Detect which cell encompasses the target text, then output its [x, y] center coordinate. 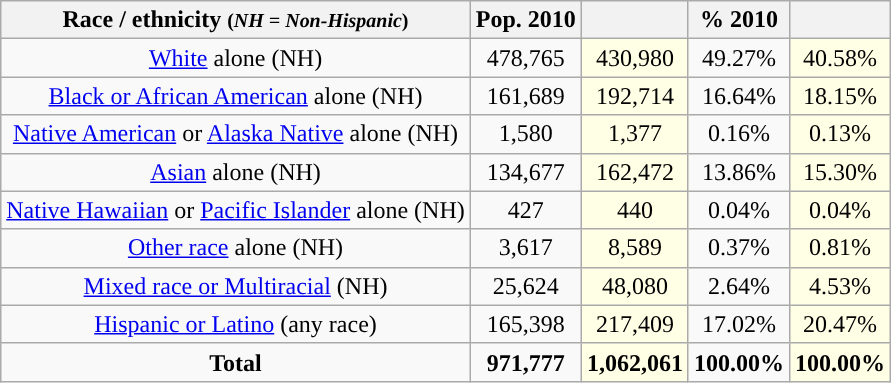
15.30% [840, 172]
971,777 [526, 362]
430,980 [634, 58]
Hispanic or Latino (any race) [236, 324]
0.16% [738, 134]
1,062,061 [634, 362]
Black or African American alone (NH) [236, 96]
4.53% [840, 286]
Native American or Alaska Native alone (NH) [236, 134]
Mixed race or Multiracial (NH) [236, 286]
217,409 [634, 324]
478,765 [526, 58]
440 [634, 210]
Other race alone (NH) [236, 248]
Native Hawaiian or Pacific Islander alone (NH) [236, 210]
162,472 [634, 172]
Total [236, 362]
1,377 [634, 134]
2.64% [738, 286]
40.58% [840, 58]
427 [526, 210]
1,580 [526, 134]
17.02% [738, 324]
0.81% [840, 248]
3,617 [526, 248]
Asian alone (NH) [236, 172]
165,398 [526, 324]
White alone (NH) [236, 58]
161,689 [526, 96]
16.64% [738, 96]
8,589 [634, 248]
0.13% [840, 134]
0.37% [738, 248]
18.15% [840, 96]
134,677 [526, 172]
% 2010 [738, 20]
48,080 [634, 286]
25,624 [526, 286]
20.47% [840, 324]
49.27% [738, 58]
Race / ethnicity (NH = Non-Hispanic) [236, 20]
Pop. 2010 [526, 20]
13.86% [738, 172]
192,714 [634, 96]
